Pinpoint the cell where the given text exists, returning its [x, y] midpoint coordinate. 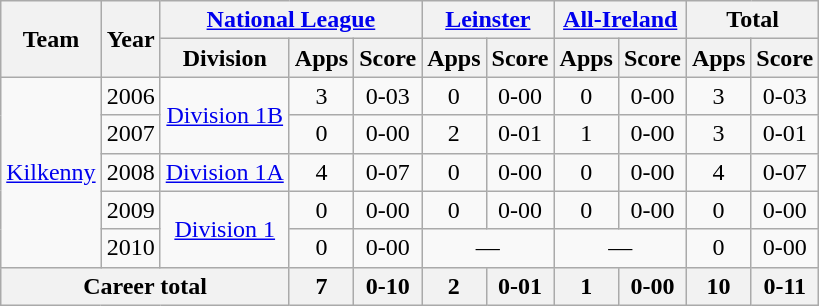
Kilkenny [51, 172]
National League [290, 20]
2008 [130, 172]
2010 [130, 248]
Division [224, 58]
2007 [130, 134]
Year [130, 39]
Total [752, 20]
Career total [146, 286]
Division 1A [224, 172]
2009 [130, 210]
Division 1 [224, 229]
2006 [130, 96]
0-11 [785, 286]
Team [51, 39]
Division 1B [224, 115]
Leinster [488, 20]
All-Ireland [620, 20]
0-10 [388, 286]
10 [718, 286]
7 [321, 286]
